Identify which cell holds the provided text, then report its [X, Y] central coordinate. 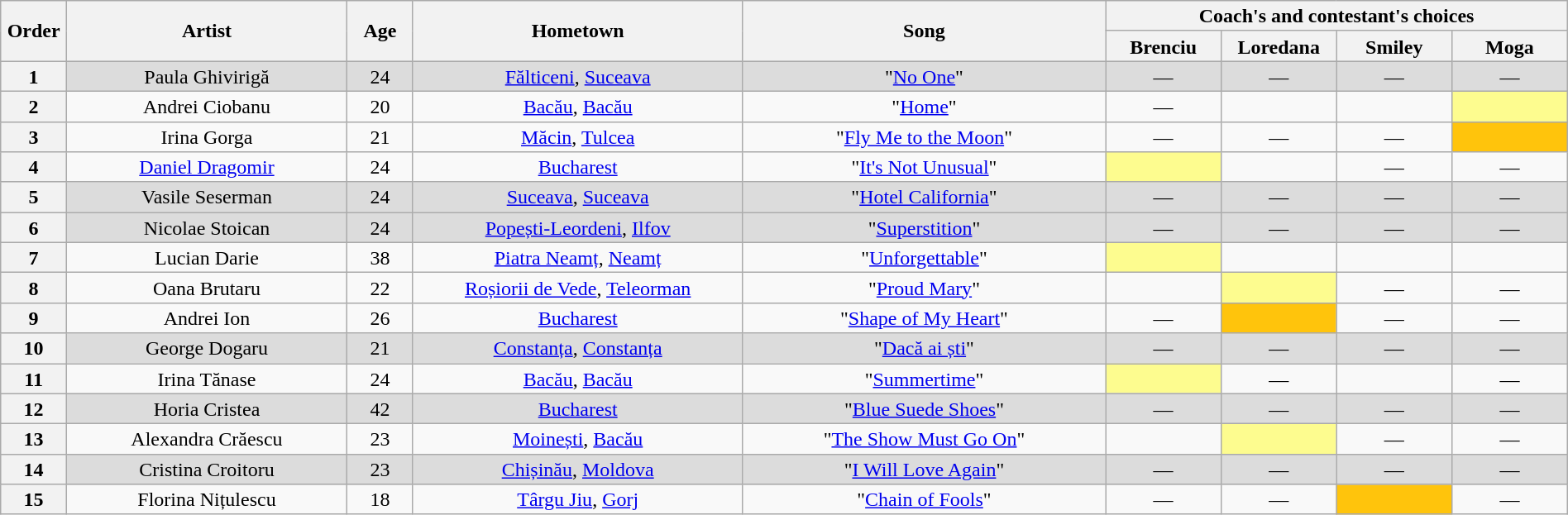
7 [34, 258]
5 [34, 197]
Nicolae Stoican [207, 228]
4 [34, 167]
20 [380, 106]
38 [380, 258]
Cristina Croitoru [207, 470]
"The Show Must Go On" [925, 440]
Loredana [1279, 46]
42 [380, 408]
11 [34, 379]
1 [34, 76]
Moga [1510, 46]
13 [34, 440]
"Blue Suede Shoes" [925, 408]
Paula Ghivirigă [207, 76]
George Dogaru [207, 349]
18 [380, 499]
Andrei Ion [207, 317]
Brenciu [1164, 46]
"Proud Mary" [925, 288]
Age [380, 31]
Alexandra Crăescu [207, 440]
"Chain of Fools" [925, 499]
Moinești, Bacău [577, 440]
Lucian Darie [207, 258]
"Superstition" [925, 228]
Popești-Leordeni, Ilfov [577, 228]
3 [34, 137]
Târgu Jiu, Gorj [577, 499]
22 [380, 288]
Roșiorii de Vede, Teleorman [577, 288]
"No One" [925, 76]
Order [34, 31]
26 [380, 317]
Horia Cristea [207, 408]
"Summertime" [925, 379]
Smiley [1394, 46]
Suceava, Suceava [577, 197]
"I Will Love Again" [925, 470]
15 [34, 499]
Florina Nițulescu [207, 499]
Song [925, 31]
Fălticeni, Suceava [577, 76]
6 [34, 228]
8 [34, 288]
Vasile Seserman [207, 197]
Constanța, Constanța [577, 349]
9 [34, 317]
"Shape of My Heart" [925, 317]
Oana Brutaru [207, 288]
10 [34, 349]
Hometown [577, 31]
Chișinău, Moldova [577, 470]
"Dacă ai ști" [925, 349]
"Fly Me to the Moon" [925, 137]
Andrei Ciobanu [207, 106]
Irina Gorga [207, 137]
"Hotel California" [925, 197]
Coach's and contestant's choices [1336, 17]
12 [34, 408]
"Home" [925, 106]
Măcin, Tulcea [577, 137]
Irina Tănase [207, 379]
14 [34, 470]
Artist [207, 31]
2 [34, 106]
Daniel Dragomir [207, 167]
"Unforgettable" [925, 258]
Piatra Neamț, Neamț [577, 258]
"It's Not Unusual" [925, 167]
